For the text-containing cell, return its midpoint in (x, y) coordinate format. 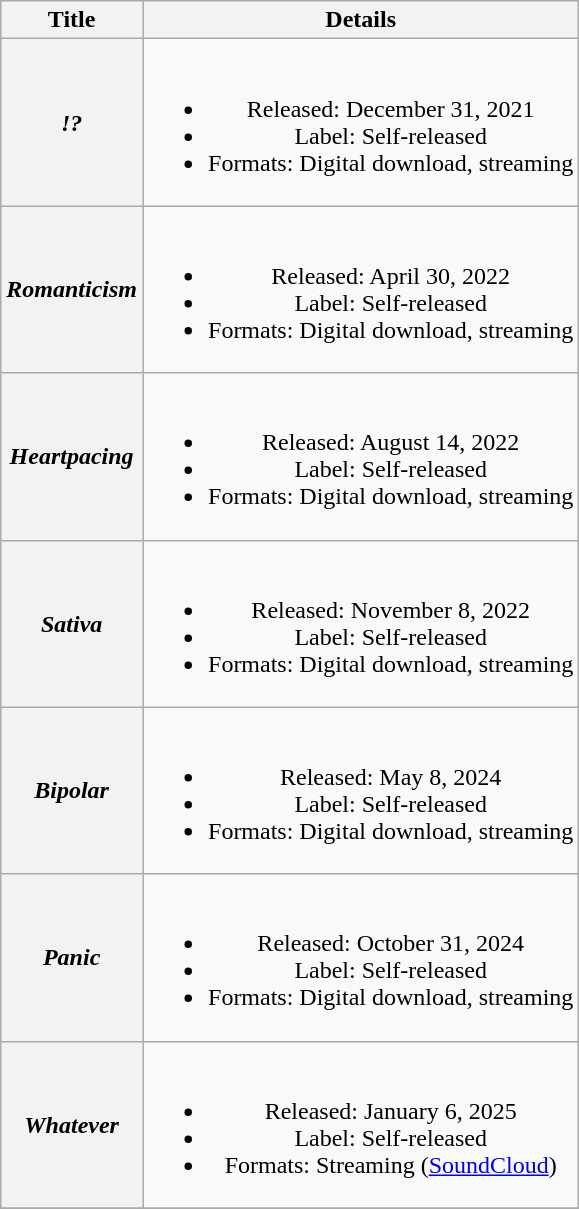
Whatever (72, 1124)
Details (360, 20)
Title (72, 20)
Panic (72, 958)
Bipolar (72, 790)
Released: August 14, 2022Label: Self-releasedFormats: Digital download, streaming (360, 456)
Romanticism (72, 290)
Released: January 6, 2025Label: Self-releasedFormats: Streaming (SoundCloud) (360, 1124)
Released: May 8, 2024Label: Self-releasedFormats: Digital download, streaming (360, 790)
Released: April 30, 2022Label: Self-releasedFormats: Digital download, streaming (360, 290)
!? (72, 122)
Released: November 8, 2022Label: Self-releasedFormats: Digital download, streaming (360, 624)
Heartpacing (72, 456)
Released: October 31, 2024Label: Self-releasedFormats: Digital download, streaming (360, 958)
Released: December 31, 2021Label: Self-releasedFormats: Digital download, streaming (360, 122)
Sativa (72, 624)
